Extract the (x, y) coordinate from the center of the cell holding the provided text.  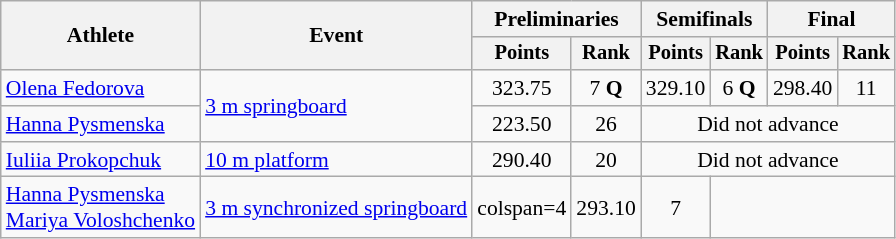
290.40 (522, 160)
Athlete (100, 36)
7 (676, 208)
colspan=4 (522, 208)
10 m platform (336, 160)
Preliminaries (556, 19)
Iuliia Prokopchuk (100, 160)
6 Q (739, 88)
Final (832, 19)
Event (336, 36)
298.40 (802, 88)
7 Q (606, 88)
323.75 (522, 88)
329.10 (676, 88)
Hanna Pysmenska (100, 124)
11 (866, 88)
Hanna PysmenskaMariya Voloshchenko (100, 208)
223.50 (522, 124)
Olena Fedorova (100, 88)
20 (606, 160)
26 (606, 124)
Semifinals (704, 19)
3 m synchronized springboard (336, 208)
293.10 (606, 208)
3 m springboard (336, 106)
